Scan for the cell matching the given text and deliver its [X, Y] coordinate at center. 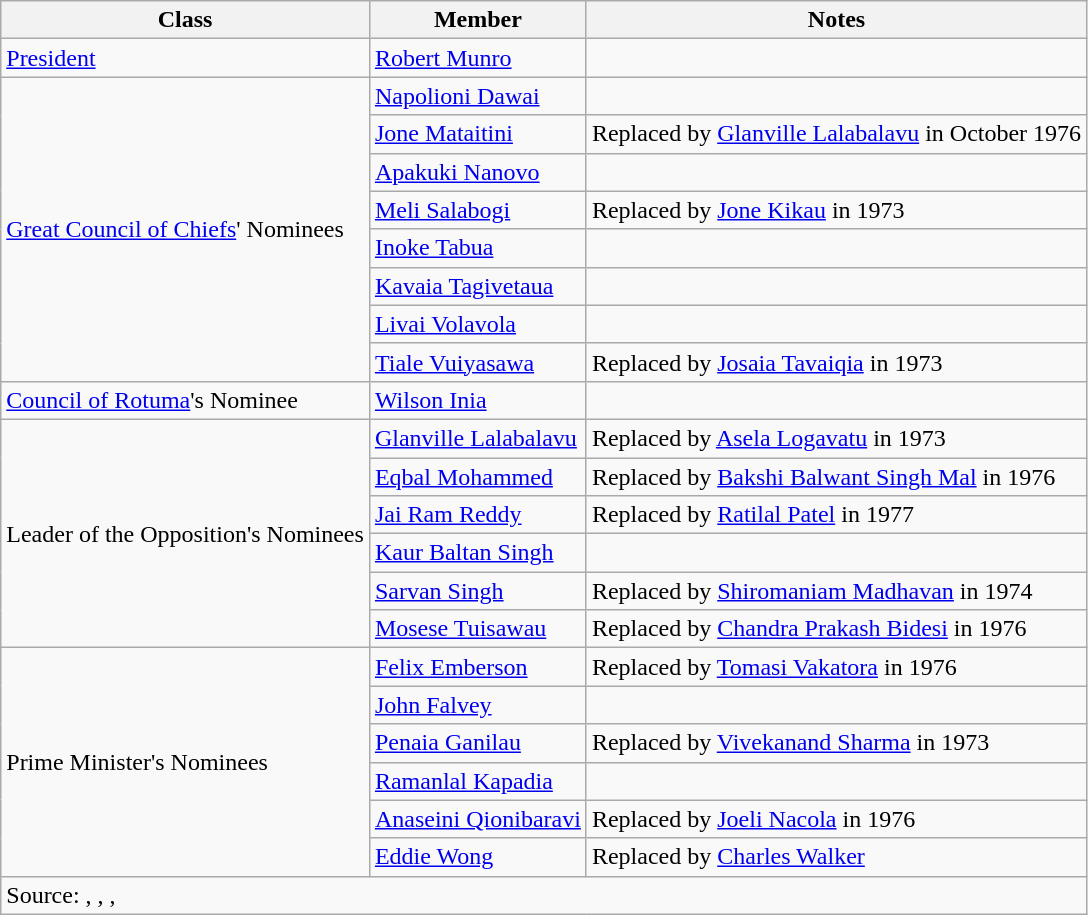
Replaced by Jone Kikau in 1973 [836, 210]
President [186, 58]
Napolioni Dawai [478, 96]
Council of Rotuma's Nominee [186, 400]
Penaia Ganilau [478, 743]
Kaur Baltan Singh [478, 553]
Glanville Lalabalavu [478, 438]
Jone Mataitini [478, 134]
Replaced by Vivekanand Sharma in 1973 [836, 743]
Class [186, 20]
Replaced by Glanville Lalabalavu in October 1976 [836, 134]
Replaced by Charles Walker [836, 857]
Source: , , , [544, 895]
Replaced by Tomasi Vakatora in 1976 [836, 667]
Livai Volavola [478, 324]
Mosese Tuisawau [478, 629]
Sarvan Singh [478, 591]
Replaced by Shiromaniam Madhavan in 1974 [836, 591]
Replaced by Joeli Nacola in 1976 [836, 819]
Eqbal Mohammed [478, 477]
Notes [836, 20]
Jai Ram Reddy [478, 515]
Ramanlal Kapadia [478, 781]
Eddie Wong [478, 857]
Tiale Vuiyasawa [478, 362]
Kavaia Tagivetaua [478, 286]
Replaced by Chandra Prakash Bidesi in 1976 [836, 629]
Anaseini Qionibaravi [478, 819]
Replaced by Josaia Tavaiqia in 1973 [836, 362]
Prime Minister's Nominees [186, 762]
Leader of the Opposition's Nominees [186, 533]
Member [478, 20]
Inoke Tabua [478, 248]
Meli Salabogi [478, 210]
Replaced by Asela Logavatu in 1973 [836, 438]
Felix Emberson [478, 667]
John Falvey [478, 705]
Wilson Inia [478, 400]
Great Council of Chiefs' Nominees [186, 229]
Replaced by Bakshi Balwant Singh Mal in 1976 [836, 477]
Apakuki Nanovo [478, 172]
Replaced by Ratilal Patel in 1977 [836, 515]
Robert Munro [478, 58]
